Capture the cell that displays the provided text and extract its [x, y] central coordinate. 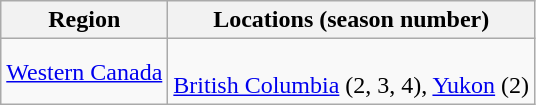
British Columbia (2, 3, 4), Yukon (2) [352, 72]
Region [84, 20]
Western Canada [84, 72]
Locations (season number) [352, 20]
